From the cell containing the given text, extract its center point as (X, Y) coordinate. 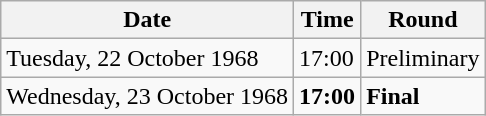
Wednesday, 23 October 1968 (148, 96)
Date (148, 20)
Tuesday, 22 October 1968 (148, 58)
Time (328, 20)
Preliminary (423, 58)
Round (423, 20)
Final (423, 96)
